Search for the cell housing the specified text and yield its [X, Y] center coordinate. 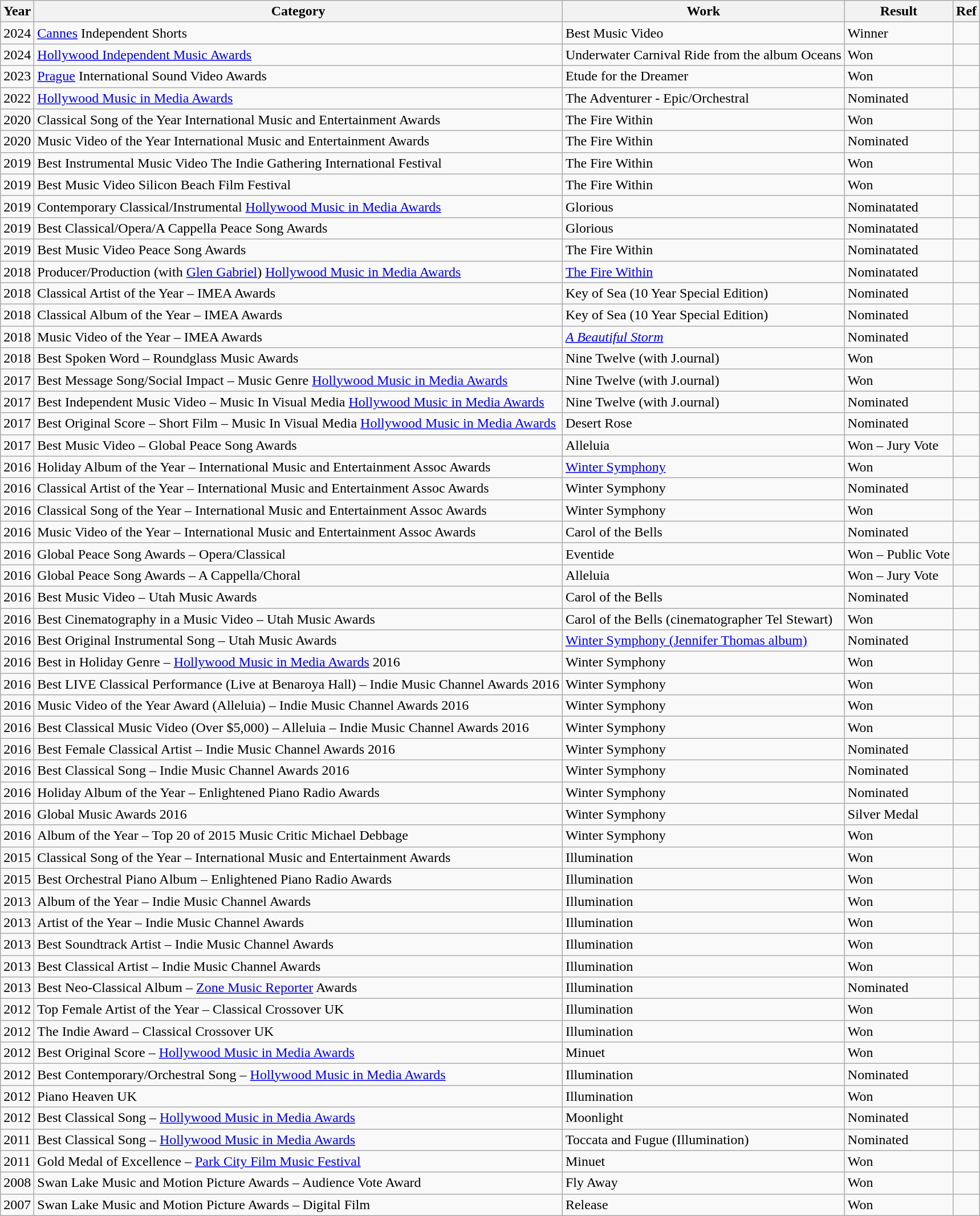
Toccata and Fugue (Illumination) [704, 1140]
Best Music Video [704, 33]
Best Classical Song – Indie Music Channel Awards 2016 [299, 771]
Best Music Video Peace Song Awards [299, 250]
Music Video of the Year Award (Alleluia) – Indie Music Channel Awards 2016 [299, 706]
Work [704, 11]
The Adventurer - Epic/Orchestral [704, 98]
Won – Public Vote [898, 554]
Etude for the Dreamer [704, 76]
Best Original Score – Hollywood Music in Media Awards [299, 1053]
Best Original Score – Short Film – Music In Visual Media Hollywood Music in Media Awards [299, 424]
Best Female Classical Artist – Indie Music Channel Awards 2016 [299, 749]
A Beautiful Storm [704, 337]
Best Music Video – Utah Music Awards [299, 597]
Classical Song of the Year – International Music and Entertainment Assoc Awards [299, 510]
Global Peace Song Awards – Opera/Classical [299, 554]
Best Classical Music Video (Over $5,000) – Alleluia – Indie Music Channel Awards 2016 [299, 727]
Release [704, 1205]
Contemporary Classical/Instrumental Hollywood Music in Media Awards [299, 206]
Best Message Song/Social Impact – Music Genre Hollywood Music in Media Awards [299, 380]
2007 [17, 1205]
Cannes Independent Shorts [299, 33]
Moonlight [704, 1118]
Winter Symphony (Jennifer Thomas album) [704, 641]
Music Video of the Year – IMEA Awards [299, 337]
Year [17, 11]
Classical Song of the Year – International Music and Entertainment Awards [299, 857]
Global Music Awards 2016 [299, 814]
Best Cinematography in a Music Video – Utah Music Awards [299, 619]
Prague International Sound Video Awards [299, 76]
Ref [967, 11]
Classical Artist of the Year – International Music and Entertainment Assoc Awards [299, 489]
Best Spoken Word – Roundglass Music Awards [299, 359]
Album of the Year – Top 20 of 2015 Music Critic Michael Debbage [299, 836]
Best Contemporary/Orchestral Song – Hollywood Music in Media Awards [299, 1075]
Best Classical Artist – Indie Music Channel Awards [299, 966]
Classical Song of the Year International Music and Entertainment Awards [299, 120]
Winner [898, 33]
The Indie Award – Classical Crossover UK [299, 1031]
Best Instrumental Music Video The Indie Gathering International Festival [299, 163]
Producer/Production (with Glen Gabriel) Hollywood Music in Media Awards [299, 272]
2008 [17, 1183]
Best LIVE Classical Performance (Live at Benaroya Hall) – Indie Music Channel Awards 2016 [299, 684]
Category [299, 11]
Album of the Year – Indie Music Channel Awards [299, 901]
Best Music Video Silicon Beach Film Festival [299, 185]
Carol of the Bells (cinematographer Tel Stewart) [704, 619]
Classical Artist of the Year – IMEA Awards [299, 294]
Music Video of the Year International Music and Entertainment Awards [299, 141]
Desert Rose [704, 424]
Eventide [704, 554]
Best Music Video – Global Peace Song Awards [299, 445]
Best Original Instrumental Song – Utah Music Awards [299, 641]
Global Peace Song Awards – A Cappella/Choral [299, 575]
Result [898, 11]
Piano Heaven UK [299, 1096]
Swan Lake Music and Motion Picture Awards – Audience Vote Award [299, 1183]
2022 [17, 98]
Hollywood Music in Media Awards [299, 98]
Best Neo-Classical Album – Zone Music Reporter Awards [299, 988]
Holiday Album of the Year – Enlightened Piano Radio Awards [299, 792]
Classical Album of the Year – IMEA Awards [299, 315]
Hollywood Independent Music Awards [299, 55]
Underwater Carnival Ride from the album Oceans [704, 55]
Best Orchestral Piano Album – Enlightened Piano Radio Awards [299, 879]
Best in Holiday Genre – Hollywood Music in Media Awards 2016 [299, 662]
Swan Lake Music and Motion Picture Awards – Digital Film [299, 1205]
Silver Medal [898, 814]
Best Classical/Opera/A Cappella Peace Song Awards [299, 228]
Best Soundtrack Artist – Indie Music Channel Awards [299, 944]
Best Independent Music Video – Music In Visual Media Hollywood Music in Media Awards [299, 402]
2023 [17, 76]
Gold Medal of Excellence – Park City Film Music Festival [299, 1161]
Fly Away [704, 1183]
Holiday Album of the Year – International Music and Entertainment Assoc Awards [299, 467]
Artist of the Year – Indie Music Channel Awards [299, 922]
Top Female Artist of the Year – Classical Crossover UK [299, 1010]
Music Video of the Year – International Music and Entertainment Assoc Awards [299, 532]
